Find where the given text appears and provide that cell's center as (x, y) coordinate. 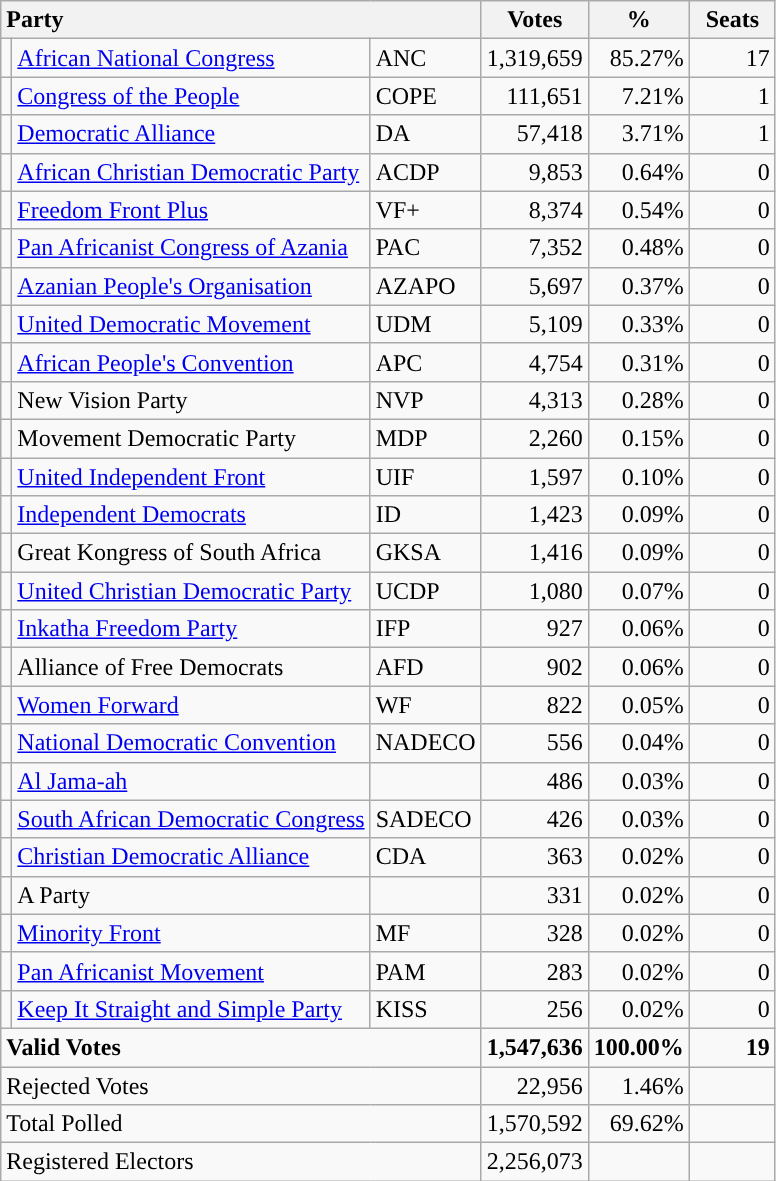
Christian Democratic Alliance (191, 857)
ANC (426, 58)
NADECO (426, 743)
Seats (732, 20)
22,956 (534, 1085)
United Christian Democratic Party (191, 591)
Pan Africanist Movement (191, 971)
ID (426, 515)
0.48% (638, 248)
MDP (426, 438)
1,319,659 (534, 58)
426 (534, 819)
Rejected Votes (241, 1085)
GKSA (426, 553)
Minority Front (191, 933)
328 (534, 933)
Movement Democratic Party (191, 438)
MF (426, 933)
8,374 (534, 210)
Congress of the People (191, 96)
Registered Electors (241, 1162)
0.54% (638, 210)
7.21% (638, 96)
111,651 (534, 96)
CDA (426, 857)
1,416 (534, 553)
A Party (191, 895)
NVP (426, 400)
0.05% (638, 705)
AFD (426, 667)
85.27% (638, 58)
African People's Convention (191, 362)
UIF (426, 477)
Alliance of Free Democrats (191, 667)
UCDP (426, 591)
South African Democratic Congress (191, 819)
WF (426, 705)
Democratic Alliance (191, 134)
SADECO (426, 819)
African Christian Democratic Party (191, 172)
9,853 (534, 172)
1.46% (638, 1085)
Votes (534, 20)
New Vision Party (191, 400)
256 (534, 1009)
Inkatha Freedom Party (191, 629)
Al Jama-ah (191, 781)
0.28% (638, 400)
69.62% (638, 1124)
902 (534, 667)
Freedom Front Plus (191, 210)
17 (732, 58)
556 (534, 743)
927 (534, 629)
ACDP (426, 172)
VF+ (426, 210)
5,109 (534, 324)
Women Forward (191, 705)
Valid Votes (241, 1047)
PAC (426, 248)
283 (534, 971)
% (638, 20)
Pan Africanist Congress of Azania (191, 248)
7,352 (534, 248)
Independent Democrats (191, 515)
0.33% (638, 324)
1,547,636 (534, 1047)
IFP (426, 629)
DA (426, 134)
KISS (426, 1009)
4,754 (534, 362)
0.07% (638, 591)
0.31% (638, 362)
COPE (426, 96)
486 (534, 781)
100.00% (638, 1047)
UDM (426, 324)
AZAPO (426, 286)
331 (534, 895)
African National Congress (191, 58)
0.15% (638, 438)
1,423 (534, 515)
Azanian People's Organisation (191, 286)
Party (241, 20)
0.37% (638, 286)
19 (732, 1047)
PAM (426, 971)
National Democratic Convention (191, 743)
APC (426, 362)
Great Kongress of South Africa (191, 553)
3.71% (638, 134)
United Democratic Movement (191, 324)
4,313 (534, 400)
1,597 (534, 477)
1,570,592 (534, 1124)
57,418 (534, 134)
2,260 (534, 438)
United Independent Front (191, 477)
2,256,073 (534, 1162)
0.04% (638, 743)
0.10% (638, 477)
822 (534, 705)
363 (534, 857)
1,080 (534, 591)
Total Polled (241, 1124)
0.64% (638, 172)
Keep It Straight and Simple Party (191, 1009)
5,697 (534, 286)
